From the cell containing the given text, extract its center point as [x, y] coordinate. 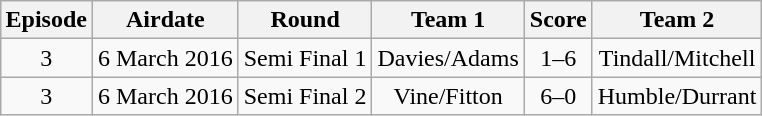
Vine/Fitton [448, 96]
Davies/Adams [448, 58]
Round [305, 20]
1–6 [558, 58]
Semi Final 2 [305, 96]
Episode [46, 20]
Team 2 [677, 20]
6–0 [558, 96]
Semi Final 1 [305, 58]
Humble/Durrant [677, 96]
Score [558, 20]
Team 1 [448, 20]
Tindall/Mitchell [677, 58]
Airdate [165, 20]
